Pinpoint the cell where the given text exists, returning its [x, y] midpoint coordinate. 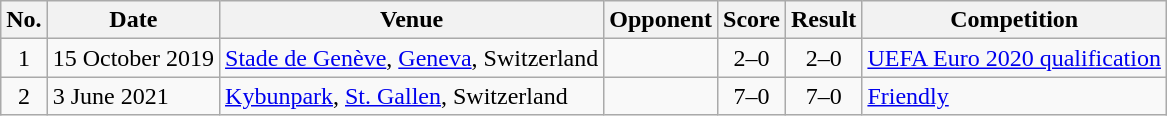
Friendly [1014, 96]
Score [752, 20]
Stade de Genève, Geneva, Switzerland [412, 58]
3 June 2021 [133, 96]
Venue [412, 20]
1 [24, 58]
15 October 2019 [133, 58]
UEFA Euro 2020 qualification [1014, 58]
Competition [1014, 20]
Date [133, 20]
Kybunpark, St. Gallen, Switzerland [412, 96]
2 [24, 96]
Opponent [661, 20]
Result [823, 20]
No. [24, 20]
